Determine the (X, Y) coordinate at the center of the cell enclosing the given text.  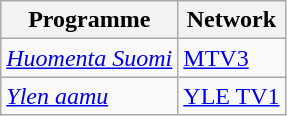
YLE TV1 (232, 96)
Network (232, 20)
Ylen aamu (90, 96)
Programme (90, 20)
MTV3 (232, 58)
Huomenta Suomi (90, 58)
